Provide the (x, y) coordinate of the cell's center where the given text is located.  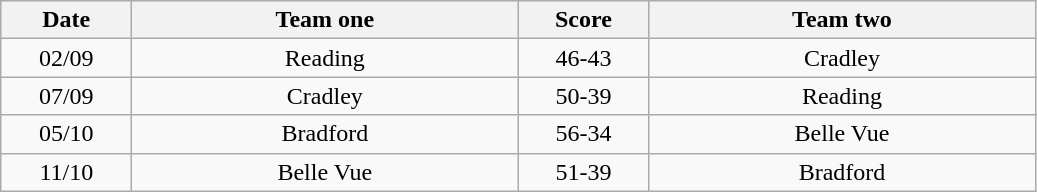
Team two (842, 20)
Score (584, 20)
11/10 (66, 172)
05/10 (66, 134)
56-34 (584, 134)
51-39 (584, 172)
Date (66, 20)
02/09 (66, 58)
07/09 (66, 96)
46-43 (584, 58)
50-39 (584, 96)
Team one (325, 20)
